Pinpoint the cell where the given text exists, returning its (x, y) midpoint coordinate. 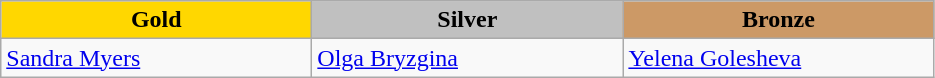
Gold (156, 20)
Olga Bryzgina (468, 58)
Yelena Golesheva (778, 58)
Silver (468, 20)
Bronze (778, 20)
Sandra Myers (156, 58)
